Return the [x, y] coordinate for the center point of the cell that contains the specified text.  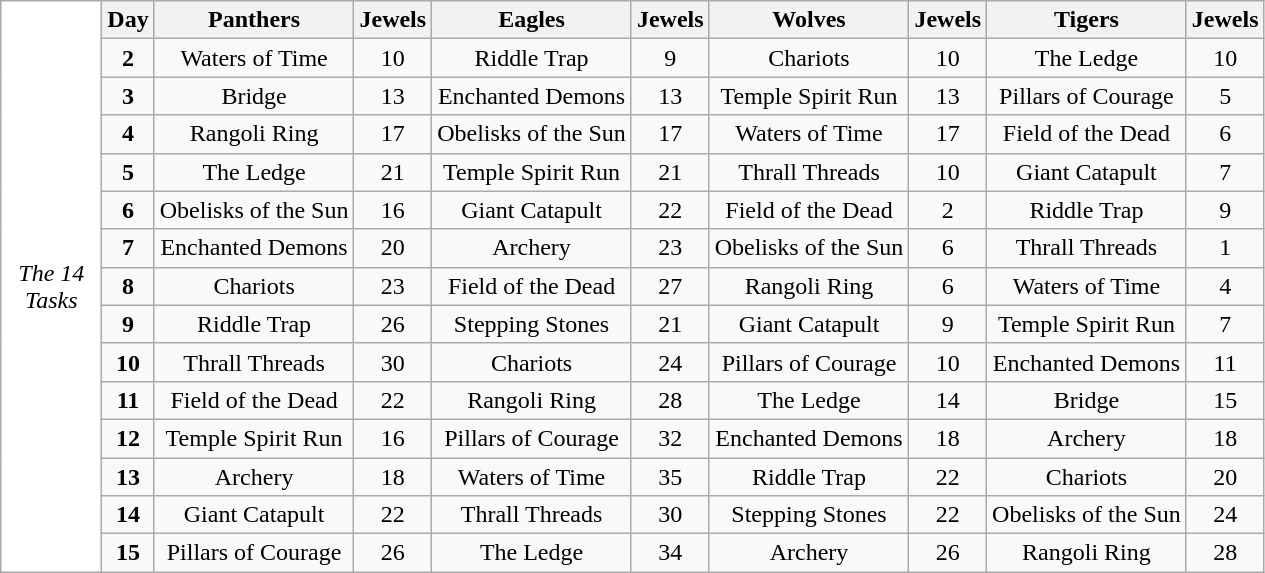
3 [128, 96]
8 [128, 286]
12 [128, 438]
Tigers [1087, 20]
27 [670, 286]
32 [670, 438]
The 14 Tasks [52, 286]
34 [670, 553]
Wolves [809, 20]
Panthers [254, 20]
35 [670, 477]
Eagles [532, 20]
1 [1225, 248]
Day [128, 20]
